For the text-containing cell, return its midpoint in [X, Y] coordinate format. 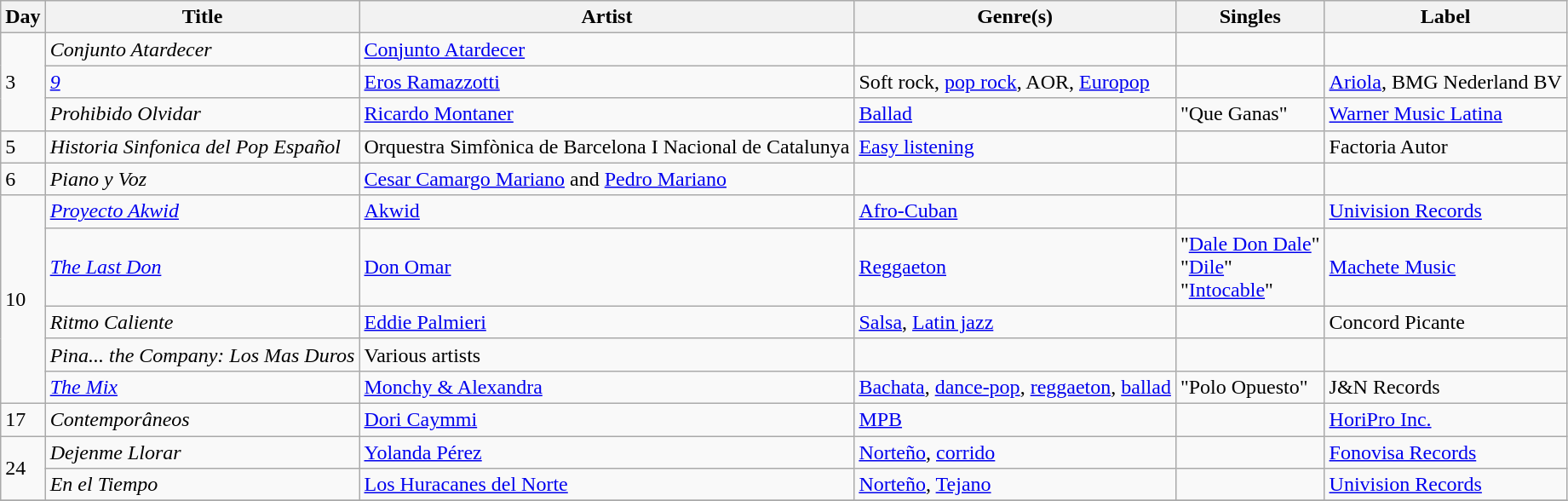
Contemporâneos [203, 419]
Norteño, Tejano [1015, 485]
En el Tiempo [203, 485]
Singles [1250, 17]
Los Huracanes del Norte [606, 485]
Afro-Cuban [1015, 211]
Label [1445, 17]
24 [23, 469]
Prohibido Olvidar [203, 114]
Genre(s) [1015, 17]
Artist [606, 17]
10 [23, 299]
"Que Ganas" [1250, 114]
5 [23, 147]
Yolanda Pérez [606, 452]
17 [23, 419]
Cesar Camargo Mariano and Pedro Mariano [606, 179]
Various artists [606, 354]
Akwid [606, 211]
MPB [1015, 419]
The Last Don [203, 267]
Piano y Voz [203, 179]
Soft rock, pop rock, AOR, Europop [1015, 82]
Machete Music [1445, 267]
Day [23, 17]
Easy listening [1015, 147]
Ballad [1015, 114]
Salsa, Latin jazz [1015, 322]
Monchy & Alexandra [606, 387]
Dori Caymmi [606, 419]
3 [23, 82]
The Mix [203, 387]
Dejenme Llorar [203, 452]
Title [203, 17]
Proyecto Akwid [203, 211]
Fonovisa Records [1445, 452]
Don Omar [606, 267]
Bachata, dance-pop, reggaeton, ballad [1015, 387]
Historia Sinfonica del Pop Español [203, 147]
6 [23, 179]
9 [203, 82]
Pina... the Company: Los Mas Duros [203, 354]
Warner Music Latina [1445, 114]
Ricardo Montaner [606, 114]
Eddie Palmieri [606, 322]
Orquestra Simfònica de Barcelona I Nacional de Catalunya [606, 147]
"Dale Don Dale""Dile""Intocable" [1250, 267]
"Polo Opuesto" [1250, 387]
Concord Picante [1445, 322]
Ritmo Caliente [203, 322]
Norteño, corrido [1015, 452]
Eros Ramazzotti [606, 82]
J&N Records [1445, 387]
Reggaeton [1015, 267]
Ariola, BMG Nederland BV [1445, 82]
Factoria Autor [1445, 147]
HoriPro Inc. [1445, 419]
